Provide the [x, y] coordinate of the cell's center where the given text is located.  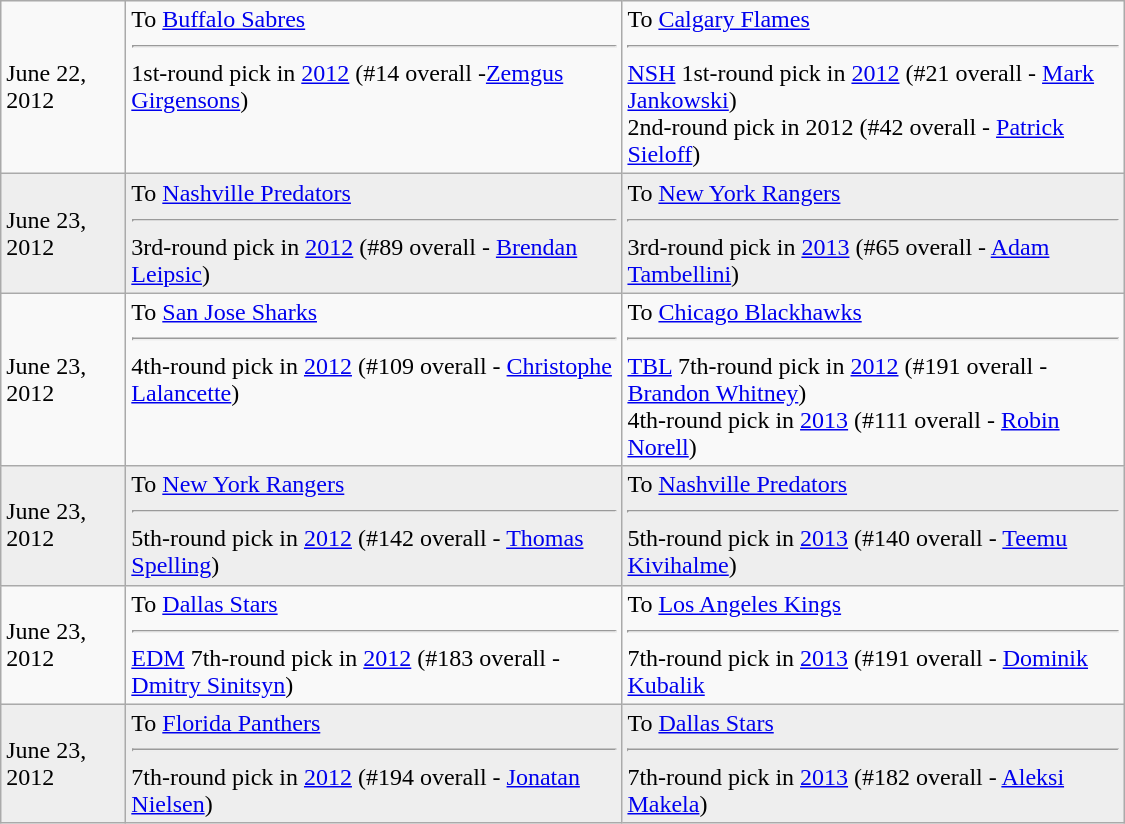
To Nashville Predators5th-round pick in 2013 (#140 overall - Teemu Kivihalme) [873, 526]
To Calgary FlamesNSH 1st-round pick in 2012 (#21 overall - Mark Jankowski)2nd-round pick in 2012 (#42 overall - Patrick Sieloff) [873, 88]
To Buffalo Sabres1st-round pick in 2012 (#14 overall -Zemgus Girgensons) [374, 88]
To Chicago BlackhawksTBL 7th-round pick in 2012 (#191 overall - Brandon Whitney)4th-round pick in 2013 (#111 overall - Robin Norell) [873, 380]
To Nashville Predators3rd-round pick in 2012 (#89 overall - Brendan Leipsic) [374, 234]
To San Jose Sharks4th-round pick in 2012 (#109 overall - Christophe Lalancette) [374, 380]
To Dallas Stars7th-round pick in 2013 (#182 overall - Aleksi Makela) [873, 764]
To New York Rangers3rd-round pick in 2013 (#65 overall - Adam Tambellini) [873, 234]
To Los Angeles Kings7th-round pick in 2013 (#191 overall - Dominik Kubalik [873, 644]
To Florida Panthers7th-round pick in 2012 (#194 overall - Jonatan Nielsen) [374, 764]
To New York Rangers5th-round pick in 2012 (#142 overall - Thomas Spelling) [374, 526]
To Dallas StarsEDM 7th-round pick in 2012 (#183 overall - Dmitry Sinitsyn) [374, 644]
June 22, 2012 [64, 88]
